Search for the cell housing the specified text and yield its [x, y] center coordinate. 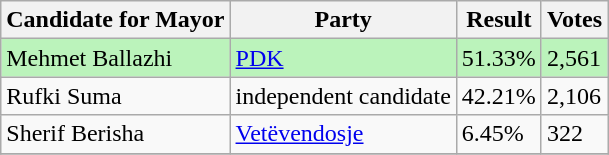
Candidate for Mayor [116, 20]
Party [343, 20]
Result [498, 20]
Mehmet Ballazhi [116, 58]
Sherif Berisha [116, 134]
Rufki Suma [116, 96]
51.33% [498, 58]
Vetëvendosje [343, 134]
2,106 [574, 96]
42.21% [498, 96]
PDK [343, 58]
2,561 [574, 58]
independent candidate [343, 96]
322 [574, 134]
6.45% [498, 134]
Votes [574, 20]
